Scan for the cell matching the given text and deliver its (x, y) coordinate at center. 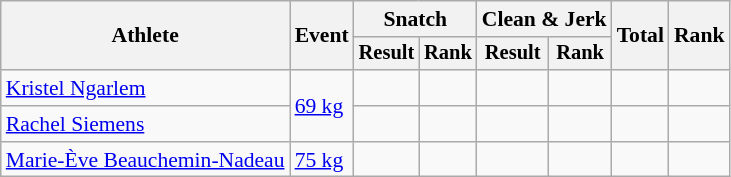
Snatch (416, 19)
Athlete (146, 36)
Event (322, 36)
Total (640, 36)
Clean & Jerk (544, 19)
Kristel Ngarlem (146, 88)
69 kg (322, 106)
Rachel Siemens (146, 124)
